Capture the cell that displays the provided text and extract its [X, Y] central coordinate. 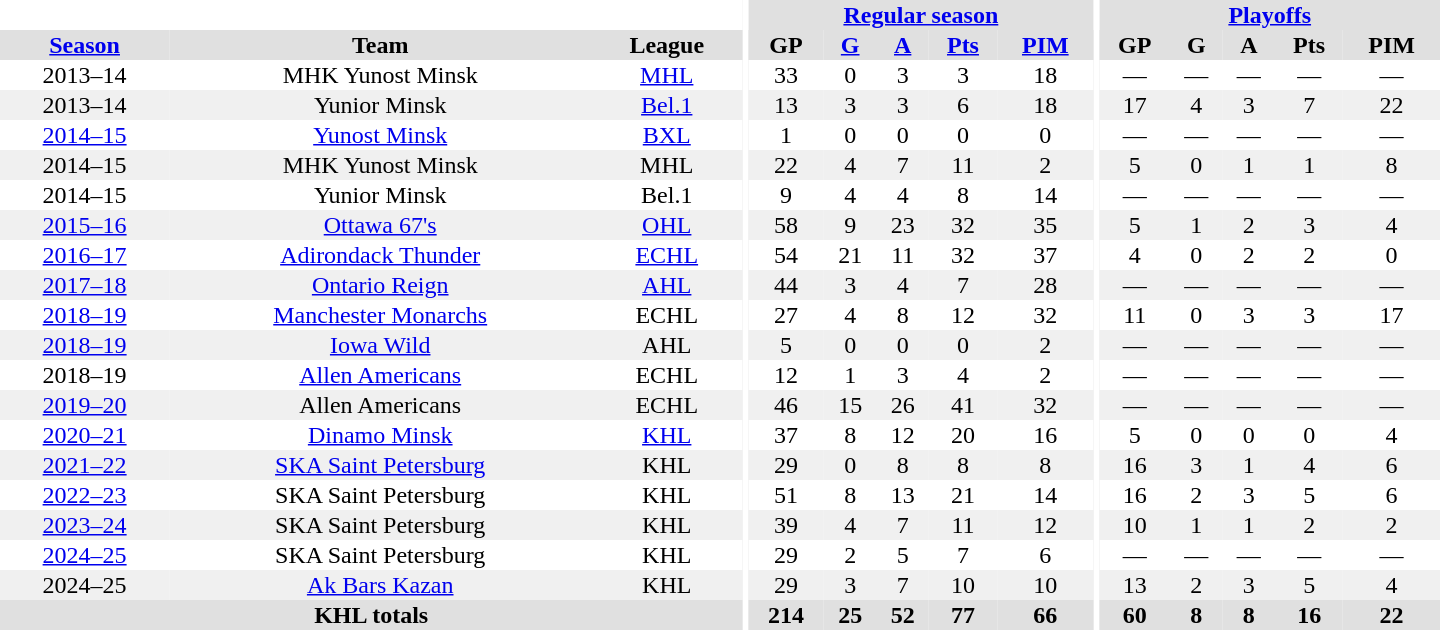
60 [1134, 615]
27 [786, 315]
Dinamo Minsk [380, 435]
KHL totals [371, 615]
Manchester Monarchs [380, 315]
214 [786, 615]
23 [902, 225]
28 [1046, 285]
Ak Bars Kazan [380, 585]
77 [963, 615]
Team [380, 45]
33 [786, 75]
Ottawa 67's [380, 225]
Ontario Reign [380, 285]
Regular season [921, 15]
Season [84, 45]
26 [902, 405]
58 [786, 225]
66 [1046, 615]
Iowa Wild [380, 345]
BXL [666, 135]
2022–23 [84, 495]
20 [963, 435]
41 [963, 405]
51 [786, 495]
Yunost Minsk [380, 135]
39 [786, 525]
OHL [666, 225]
52 [902, 615]
2023–24 [84, 525]
2021–22 [84, 465]
Playoffs [1270, 15]
2019–20 [84, 405]
2016–17 [84, 255]
15 [850, 405]
2017–18 [84, 285]
35 [1046, 225]
2015–16 [84, 225]
2020–21 [84, 435]
54 [786, 255]
25 [850, 615]
46 [786, 405]
Adirondack Thunder [380, 255]
44 [786, 285]
League [666, 45]
